Scan for the cell matching the given text and deliver its [X, Y] coordinate at center. 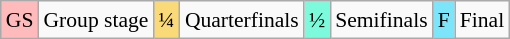
GS [20, 20]
Semifinals [381, 20]
Quarterfinals [242, 20]
F [444, 20]
Group stage [96, 20]
Final [482, 20]
½ [317, 20]
¼ [166, 20]
